Provide the [x, y] coordinate of the cell's center where the given text is located.  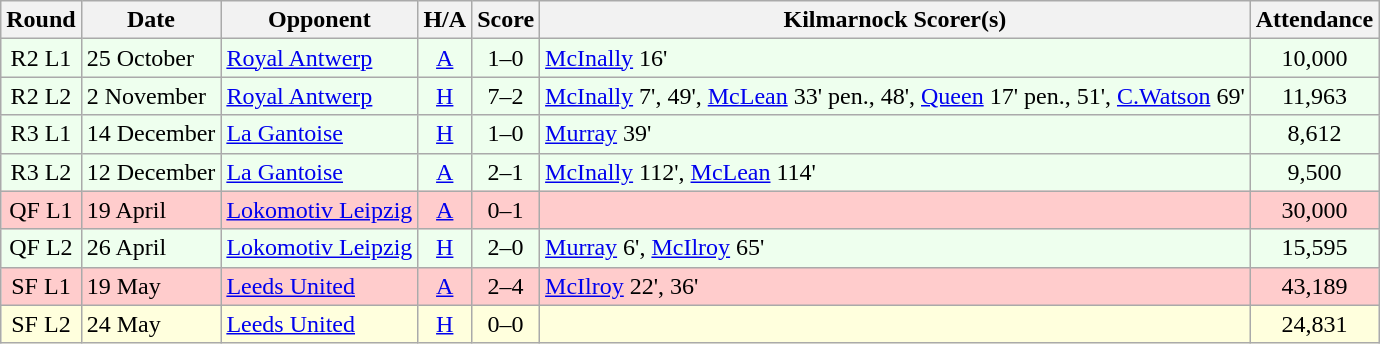
Murray 39' [896, 134]
H/A [445, 20]
Kilmarnock Scorer(s) [896, 20]
7–2 [506, 96]
2–1 [506, 172]
McIlroy 22', 36' [896, 286]
30,000 [1314, 210]
25 October [151, 58]
11,963 [1314, 96]
R2 L1 [41, 58]
2 November [151, 96]
2–0 [506, 248]
10,000 [1314, 58]
Round [41, 20]
Murray 6', McIlroy 65' [896, 248]
Date [151, 20]
SF L1 [41, 286]
19 April [151, 210]
24 May [151, 324]
43,189 [1314, 286]
McInally 112', McLean 114' [896, 172]
QF L2 [41, 248]
R2 L2 [41, 96]
12 December [151, 172]
0–1 [506, 210]
R3 L2 [41, 172]
McInally 16' [896, 58]
0–0 [506, 324]
Score [506, 20]
McInally 7', 49', McLean 33' pen., 48', Queen 17' pen., 51', C.Watson 69' [896, 96]
2–4 [506, 286]
QF L1 [41, 210]
24,831 [1314, 324]
8,612 [1314, 134]
Opponent [320, 20]
26 April [151, 248]
14 December [151, 134]
R3 L1 [41, 134]
15,595 [1314, 248]
9,500 [1314, 172]
Attendance [1314, 20]
SF L2 [41, 324]
19 May [151, 286]
